Capture the cell that displays the provided text and extract its (X, Y) central coordinate. 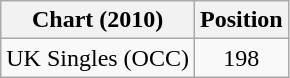
Position (241, 20)
Chart (2010) (98, 20)
198 (241, 58)
UK Singles (OCC) (98, 58)
